Search for the cell housing the specified text and yield its (x, y) center coordinate. 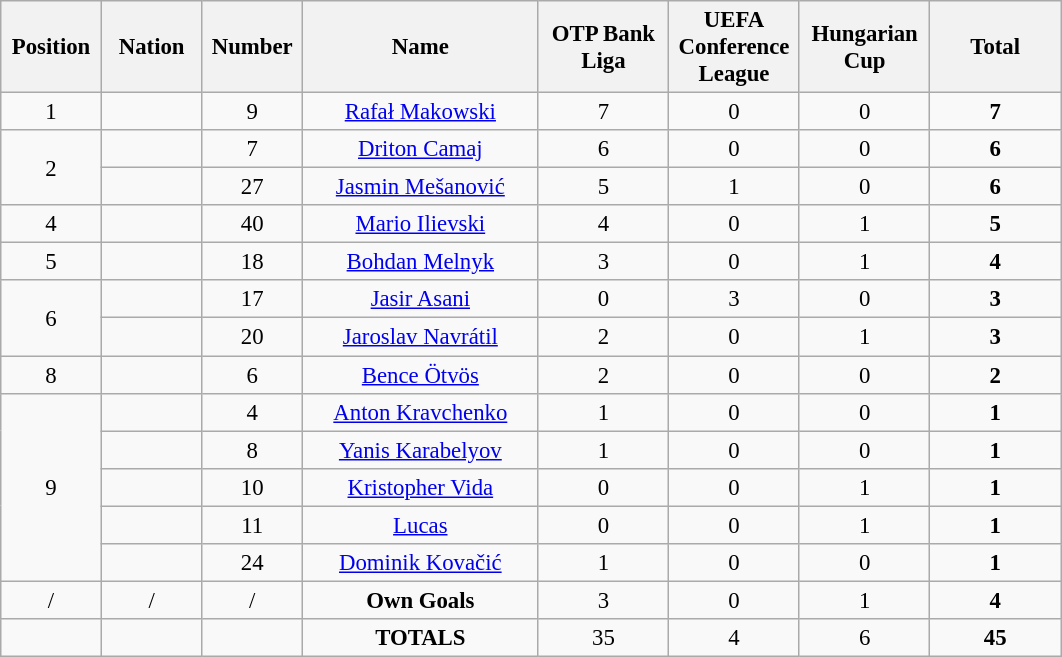
45 (996, 638)
Hungarian Cup (864, 47)
Number (252, 47)
40 (252, 224)
17 (252, 299)
Jasmin Mešanović (421, 187)
TOTALS (421, 638)
18 (252, 262)
Bohdan Melnyk (421, 262)
27 (252, 187)
35 (604, 638)
UEFA Conference League (734, 47)
20 (252, 337)
24 (252, 563)
Bence Ötvös (421, 375)
Jasir Asani (421, 299)
Anton Kravchenko (421, 412)
Jaroslav Navrátil (421, 337)
11 (252, 525)
Position (52, 47)
Mario Ilievski (421, 224)
Total (996, 47)
OTP Bank Liga (604, 47)
10 (252, 487)
Own Goals (421, 600)
Driton Camaj (421, 149)
Kristopher Vida (421, 487)
Yanis Karabelyov (421, 450)
Dominik Kovačić (421, 563)
Name (421, 47)
Nation (152, 47)
Rafał Makowski (421, 112)
Lucas (421, 525)
